Search for the cell housing the specified text and yield its [x, y] center coordinate. 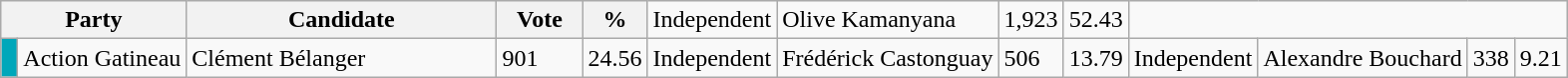
13.79 [1095, 58]
Clément Bélanger [341, 58]
24.56 [614, 58]
901 [540, 58]
Vote [540, 20]
Alexandre Bouchard [1363, 58]
52.43 [1095, 20]
9.21 [1540, 58]
Candidate [341, 20]
Olive Kamanyana [888, 20]
338 [1490, 58]
1,923 [1031, 20]
Action Gatineau [102, 58]
% [614, 20]
Frédérick Castonguay [888, 58]
Party [94, 20]
506 [1031, 58]
